Provide the (x, y) coordinate of the cell's center where the given text is located.  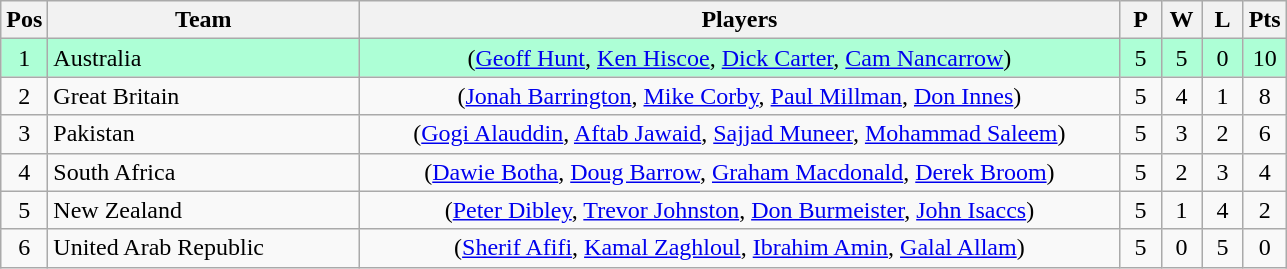
Pakistan (204, 134)
(Peter Dibley, Trevor Johnston, Don Burmeister, John Isaccs) (740, 210)
Australia (204, 58)
(Gogi Alauddin, Aftab Jawaid, Sajjad Muneer, Mohammad Saleem) (740, 134)
(Jonah Barrington, Mike Corby, Paul Millman, Don Innes) (740, 96)
8 (1264, 96)
United Arab Republic (204, 248)
South Africa (204, 172)
(Sherif Afifi, Kamal Zaghloul, Ibrahim Amin, Galal Allam) (740, 248)
(Geoff Hunt, Ken Hiscoe, Dick Carter, Cam Nancarrow) (740, 58)
Pts (1264, 20)
(Dawie Botha, Doug Barrow, Graham Macdonald, Derek Broom) (740, 172)
Great Britain (204, 96)
New Zealand (204, 210)
L (1222, 20)
Players (740, 20)
Pos (24, 20)
W (1182, 20)
Team (204, 20)
10 (1264, 58)
P (1140, 20)
